From the cell containing the given text, extract its center point as (X, Y) coordinate. 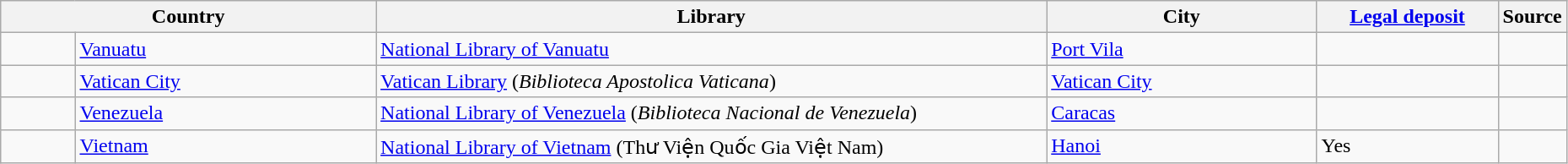
Hanoi (1182, 146)
Vietnam (226, 146)
Vatican Library (Biblioteca Apostolica Vaticana) (712, 81)
Vanuatu (226, 49)
Venezuela (226, 113)
Library (712, 17)
Legal deposit (1407, 17)
National Library of Vanuatu (712, 49)
National Library of Venezuela (Biblioteca Nacional de Venezuela) (712, 113)
Port Vila (1182, 49)
Country (189, 17)
National Library of Vietnam (Thư Viện Quốc Gia Việt Nam) (712, 146)
Yes (1407, 146)
Source (1532, 17)
City (1182, 17)
Caracas (1182, 113)
